Extract the (x, y) coordinate from the center of the cell holding the provided text.  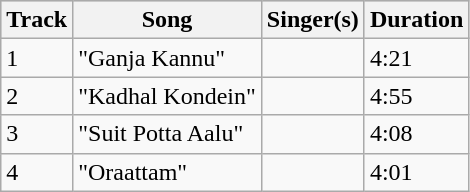
"Ganja Kannu" (168, 58)
Singer(s) (312, 20)
Song (168, 20)
4:55 (416, 96)
1 (37, 58)
4:01 (416, 172)
"Suit Potta Aalu" (168, 134)
"Kadhal Kondein" (168, 96)
3 (37, 134)
Duration (416, 20)
2 (37, 96)
4 (37, 172)
4:21 (416, 58)
Track (37, 20)
"Oraattam" (168, 172)
4:08 (416, 134)
